Return the (x, y) coordinate for the center point of the cell that contains the specified text.  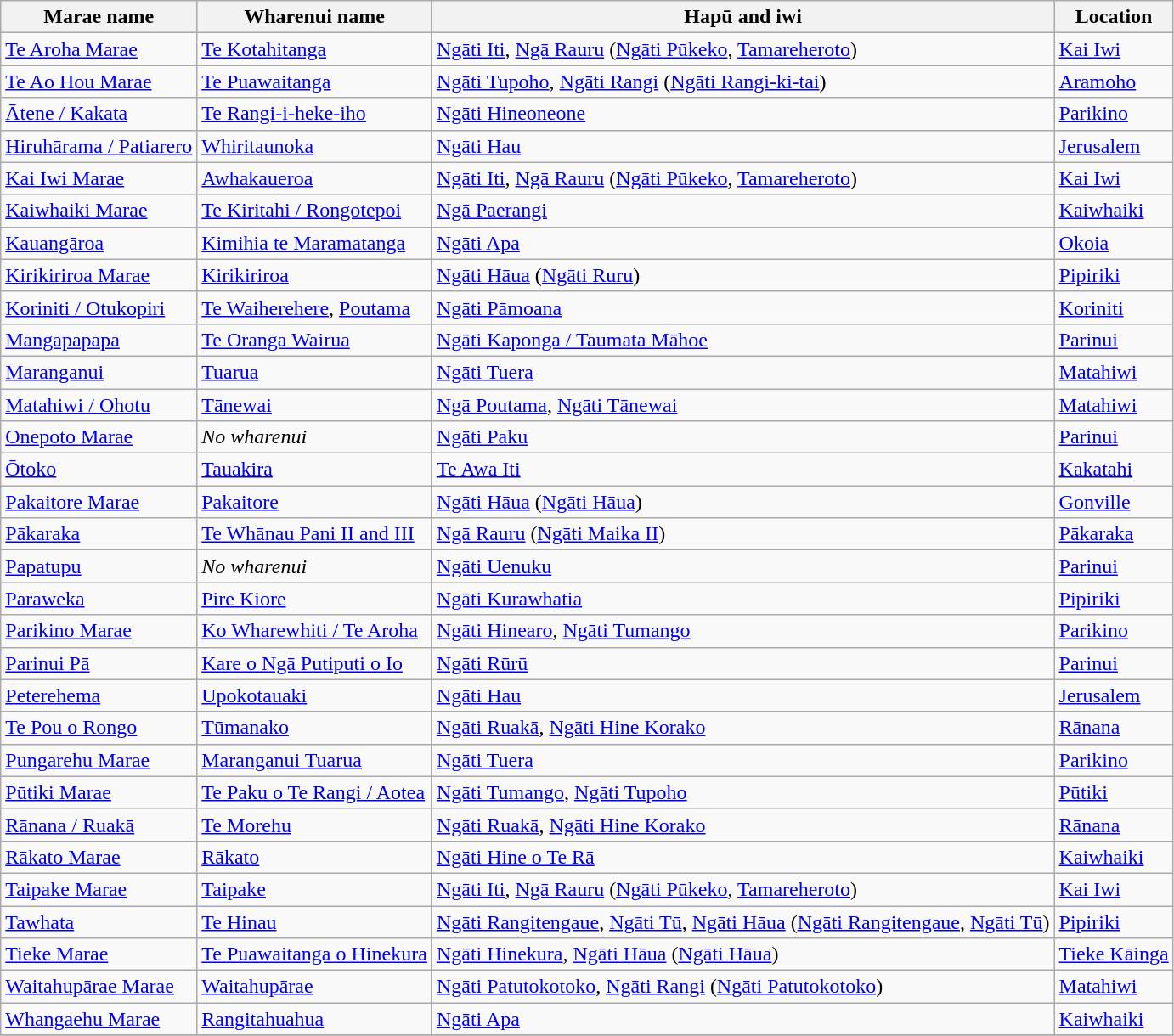
Upokotauaki (314, 695)
Te Kotahitanga (314, 49)
Ngāti Rangitengaue, Ngāti Tū, Ngāti Hāua (Ngāti Rangitengaue, Ngāti Tū) (742, 921)
Kimihia te Maramatanga (314, 243)
Ngāti Hine o Te Rā (742, 857)
Marae name (99, 17)
Te Awa Iti (742, 470)
Ngāti Uenuku (742, 566)
Koriniti (1114, 307)
Te Whānau Pani II and III (314, 534)
Te Ao Hou Marae (99, 82)
Tauakira (314, 470)
Ngāti Hinekura, Ngāti Hāua (Ngāti Hāua) (742, 954)
Waitahupārae (314, 987)
Tuarua (314, 372)
Kaiwhaiki Marae (99, 211)
Maranganui (99, 372)
Ngāti Rūrū (742, 663)
Onepoto Marae (99, 437)
Hiruhārama / Patiarero (99, 146)
Ngāti Tumango, Ngāti Tupoho (742, 792)
Whiritaunoka (314, 146)
Pūtiki Marae (99, 792)
Rākato (314, 857)
Ngāti Pāmoana (742, 307)
Parinui Pā (99, 663)
Location (1114, 17)
Ngāti Kaponga / Taumata Māhoe (742, 340)
Te Waiherehere, Poutama (314, 307)
Te Morehu (314, 825)
Tānewai (314, 405)
Te Kiritahi / Rongotepoi (314, 211)
Kakatahi (1114, 470)
Paraweka (99, 599)
Maranganui Tuarua (314, 760)
Pire Kiore (314, 599)
Ngā Paerangi (742, 211)
Ngā Poutama, Ngāti Tānewai (742, 405)
Ngāti Patutokotoko, Ngāti Rangi (Ngāti Patutokotoko) (742, 987)
Te Puawaitanga o Hinekura (314, 954)
Tieke Marae (99, 954)
Ngāti Paku (742, 437)
Kauangāroa (99, 243)
Pakaitore Marae (99, 502)
Awhakaueroa (314, 178)
Ōtoko (99, 470)
Ngāti Hinearo, Ngāti Tumango (742, 631)
Hapū and iwi (742, 17)
Matahiwi / Ohotu (99, 405)
Rānana / Ruakā (99, 825)
Waitahupārae Marae (99, 987)
Ngāti Kurawhatia (742, 599)
Ko Wharewhiti / Te Aroha (314, 631)
Te Oranga Wairua (314, 340)
Te Hinau (314, 921)
Taipake (314, 889)
Te Puawaitanga (314, 82)
Koriniti / Otukopiri (99, 307)
Tūmanako (314, 728)
Te Pou o Rongo (99, 728)
Ngāti Hāua (Ngāti Ruru) (742, 275)
Kirikiriroa Marae (99, 275)
Rangitahuahua (314, 1019)
Te Aroha Marae (99, 49)
Parikino Marae (99, 631)
Kirikiriroa (314, 275)
Tawhata (99, 921)
Ngāti Tupoho, Ngāti Rangi (Ngāti Rangi-ki-tai) (742, 82)
Ngā Rauru (Ngāti Maika II) (742, 534)
Papatupu (99, 566)
Whangaehu Marae (99, 1019)
Peterehema (99, 695)
Ngāti Hāua (Ngāti Hāua) (742, 502)
Te Paku o Te Rangi / Aotea (314, 792)
Gonville (1114, 502)
Kare o Ngā Putiputi o Io (314, 663)
Wharenui name (314, 17)
Ātene / Kakata (99, 114)
Pungarehu Marae (99, 760)
Te Rangi-i-heke-iho (314, 114)
Rākato Marae (99, 857)
Pūtiki (1114, 792)
Kai Iwi Marae (99, 178)
Mangapapapa (99, 340)
Tieke Kāinga (1114, 954)
Pakaitore (314, 502)
Taipake Marae (99, 889)
Ngāti Hineoneone (742, 114)
Aramoho (1114, 82)
Okoia (1114, 243)
